Identify which cell holds the provided text, then report its (X, Y) central coordinate. 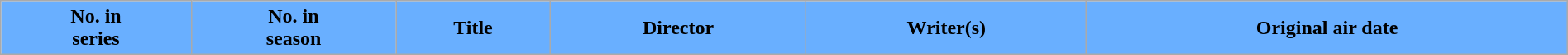
Director (678, 28)
Writer(s) (946, 28)
Title (473, 28)
No. inseries (96, 28)
No. inseason (293, 28)
Original air date (1327, 28)
